Determine the (X, Y) coordinate at the center of the cell enclosing the given text.  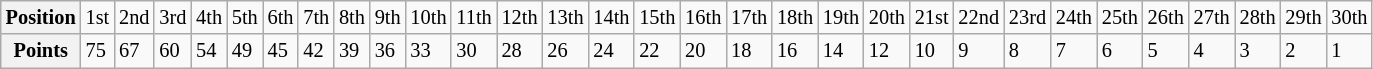
67 (134, 51)
14 (841, 51)
13th (566, 17)
16th (703, 17)
11th (474, 17)
15th (657, 17)
6th (281, 17)
7 (1074, 51)
33 (429, 51)
8 (1028, 51)
24th (1074, 17)
20th (887, 17)
4 (1212, 51)
7th (316, 17)
30th (1349, 17)
26th (1166, 17)
20 (703, 51)
60 (172, 51)
21st (932, 17)
8th (352, 17)
12 (887, 51)
25th (1120, 17)
3 (1258, 51)
10th (429, 17)
2nd (134, 17)
10 (932, 51)
30 (474, 51)
27th (1212, 17)
29th (1304, 17)
6 (1120, 51)
26 (566, 51)
23rd (1028, 17)
3rd (172, 17)
1 (1349, 51)
4th (209, 17)
12th (520, 17)
9 (978, 51)
16 (795, 51)
5 (1166, 51)
22nd (978, 17)
5th (245, 17)
14th (611, 17)
9th (388, 17)
19th (841, 17)
18 (749, 51)
1st (98, 17)
22 (657, 51)
54 (209, 51)
36 (388, 51)
45 (281, 51)
18th (795, 17)
2 (1304, 51)
Points (41, 51)
49 (245, 51)
28 (520, 51)
42 (316, 51)
39 (352, 51)
75 (98, 51)
Position (41, 17)
17th (749, 17)
24 (611, 51)
28th (1258, 17)
